Capture the cell that displays the provided text and extract its [x, y] central coordinate. 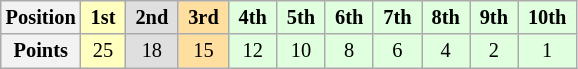
5th [301, 17]
1st [104, 17]
15 [203, 51]
10 [301, 51]
2nd [152, 17]
8 [349, 51]
4th [253, 17]
10th [547, 17]
Position [41, 17]
9th [494, 17]
1 [547, 51]
Points [41, 51]
2 [494, 51]
7th [397, 17]
6th [349, 17]
18 [152, 51]
25 [104, 51]
12 [253, 51]
3rd [203, 17]
4 [446, 51]
6 [397, 51]
8th [446, 17]
